Capture the cell that displays the provided text and extract its [X, Y] central coordinate. 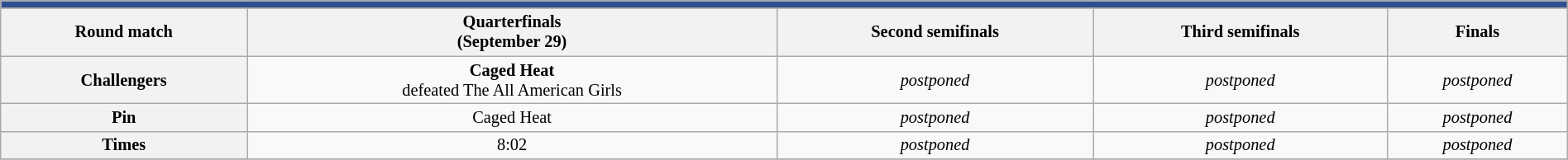
8:02 [513, 145]
Quarterfinals(September 29) [513, 32]
Caged Heat [513, 117]
Challengers [124, 80]
Times [124, 145]
Round match [124, 32]
Second semifinals [935, 32]
Third semifinals [1241, 32]
Caged Heat defeated The All American Girls [513, 80]
Finals [1478, 32]
Pin [124, 117]
